Return [X, Y] of the center of cell containing provided text 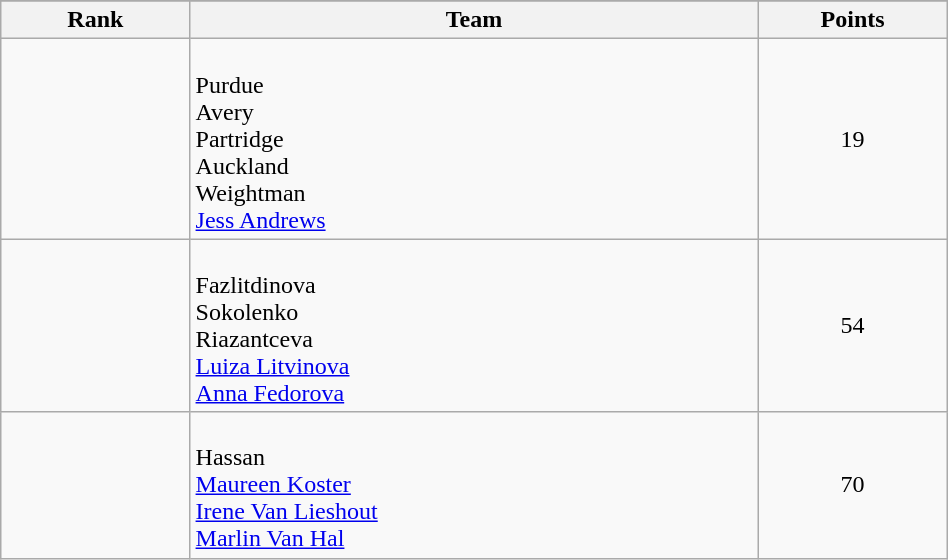
FazlitdinovaSokolenkoRiazantcevaLuiza LitvinovaAnna Fedorova [474, 326]
Points [852, 20]
PurdueAveryPartridgeAucklandWeightmanJess Andrews [474, 139]
70 [852, 485]
Team [474, 20]
HassanMaureen KosterIrene Van LieshoutMarlin Van Hal [474, 485]
19 [852, 139]
Rank [96, 20]
54 [852, 326]
